Scan for the cell matching the given text and deliver its (x, y) coordinate at center. 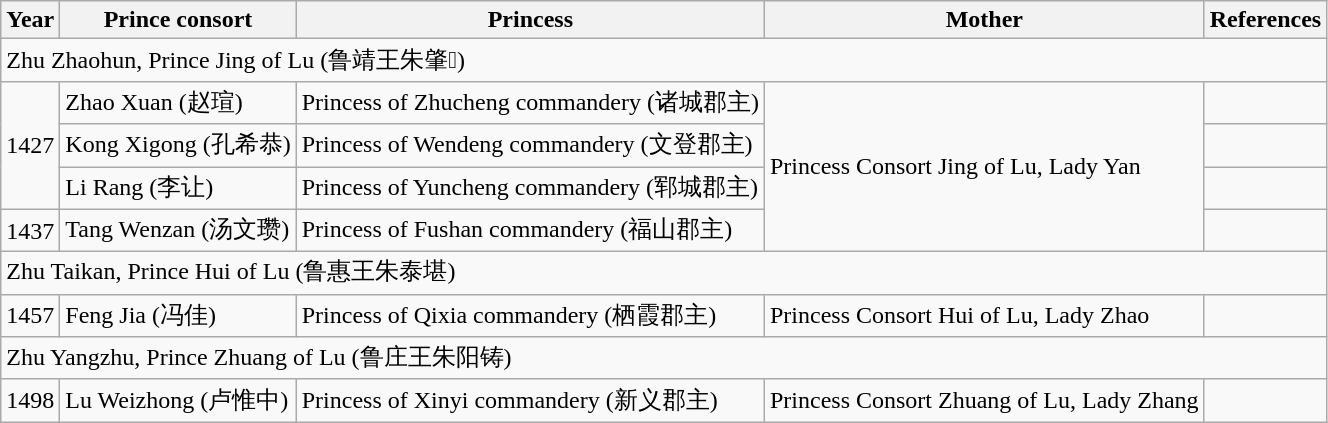
References (1266, 20)
Feng Jia (冯佳) (178, 316)
1457 (30, 316)
Tang Wenzan (汤文瓒) (178, 230)
Princess of Qixia commandery (栖霞郡主) (530, 316)
Princess Consort Jing of Lu, Lady Yan (984, 166)
Princess of Zhucheng commandery (诸城郡主) (530, 102)
Princess of Wendeng commandery (文登郡主) (530, 146)
Prince consort (178, 20)
Princess (530, 20)
Lu Weizhong (卢惟中) (178, 400)
Li Rang (李让) (178, 188)
Princess of Fushan commandery (福山郡主) (530, 230)
Zhao Xuan (赵瑄) (178, 102)
Zhu Taikan, Prince Hui of Lu (鲁惠王朱泰堪) (664, 274)
Mother (984, 20)
Princess of Xinyi commandery (新义郡主) (530, 400)
Princess Consort Zhuang of Lu, Lady Zhang (984, 400)
1437 (30, 230)
Zhu Zhaohun, Prince Jing of Lu (鲁靖王朱肇𪸩) (664, 60)
Princess Consort Hui of Lu, Lady Zhao (984, 316)
Year (30, 20)
1498 (30, 400)
Kong Xigong (孔希恭) (178, 146)
Zhu Yangzhu, Prince Zhuang of Lu (鲁庄王朱阳铸) (664, 358)
Princess of Yuncheng commandery (郓城郡主) (530, 188)
1427 (30, 145)
